Detect which cell encompasses the target text, then output its (x, y) center coordinate. 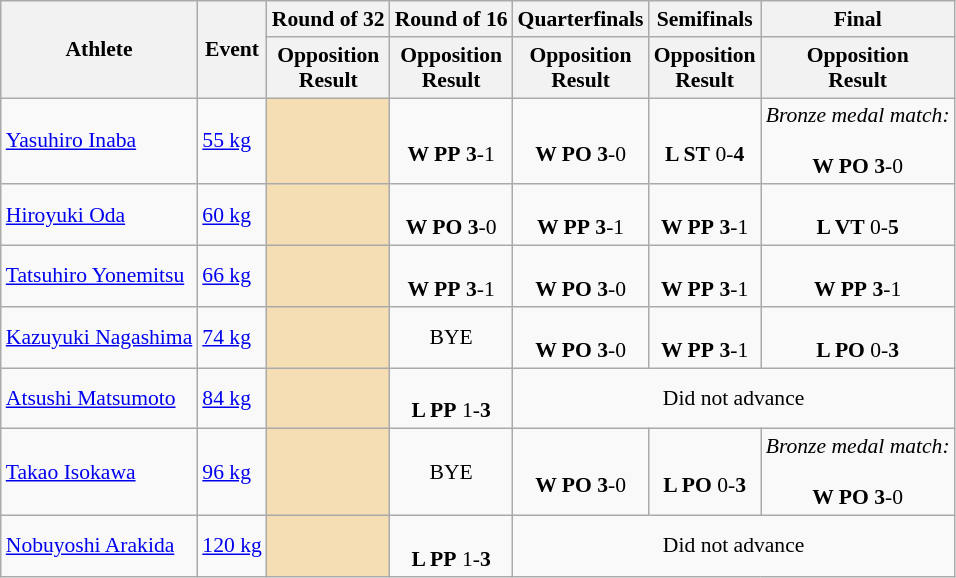
120 kg (232, 546)
Event (232, 50)
55 kg (232, 142)
Round of 32 (328, 19)
84 kg (232, 398)
Nobuyoshi Arakida (100, 546)
74 kg (232, 338)
Atsushi Matsumoto (100, 398)
L VT 0-5 (858, 216)
L ST 0-4 (705, 142)
66 kg (232, 276)
Final (858, 19)
Tatsuhiro Yonemitsu (100, 276)
Hiroyuki Oda (100, 216)
Yasuhiro Inaba (100, 142)
Kazuyuki Nagashima (100, 338)
Quarterfinals (581, 19)
96 kg (232, 472)
Semifinals (705, 19)
Takao Isokawa (100, 472)
Round of 16 (452, 19)
60 kg (232, 216)
Athlete (100, 50)
